Locate the cell with the specified text and output its [X, Y] center coordinate. 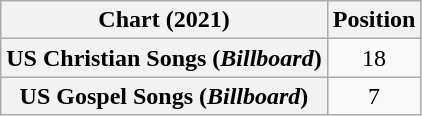
7 [374, 96]
18 [374, 58]
US Christian Songs (Billboard) [164, 58]
Position [374, 20]
Chart (2021) [164, 20]
US Gospel Songs (Billboard) [164, 96]
